Output the (x, y) coordinate of the center of the cell containing the given text.  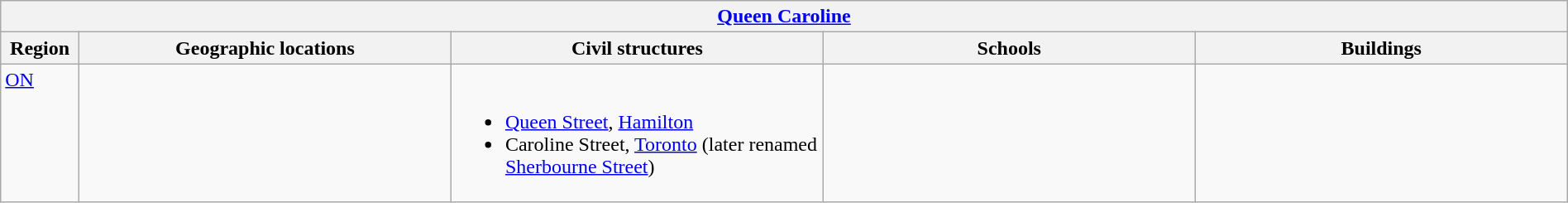
Buildings (1381, 48)
ON (40, 133)
Civil structures (637, 48)
Region (40, 48)
Schools (1009, 48)
Geographic locations (265, 48)
Queen Caroline (784, 17)
Queen Street, HamiltonCaroline Street, Toronto (later renamed Sherbourne Street) (637, 133)
